From the cell containing the given text, extract its center point as (x, y) coordinate. 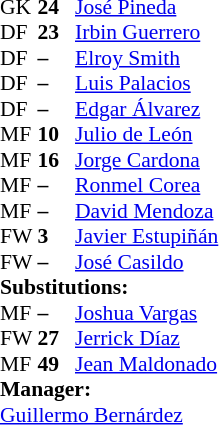
49 (57, 364)
27 (57, 339)
Irbin Guerrero (146, 33)
Javier Estupiñán (146, 237)
Manager: (109, 389)
Joshua Vargas (146, 313)
16 (57, 160)
David Mendoza (146, 211)
Jerrick Díaz (146, 339)
Jean Maldonado (146, 364)
José Casildo (146, 262)
Jorge Cardona (146, 160)
Edgar Álvarez (146, 109)
Julio de León (146, 135)
23 (57, 33)
10 (57, 135)
3 (57, 237)
Substitutions: (109, 287)
Luis Palacios (146, 83)
Ronmel Corea (146, 185)
Elroy Smith (146, 58)
